Provide the [X, Y] coordinate of the cell's center where the given text is located.  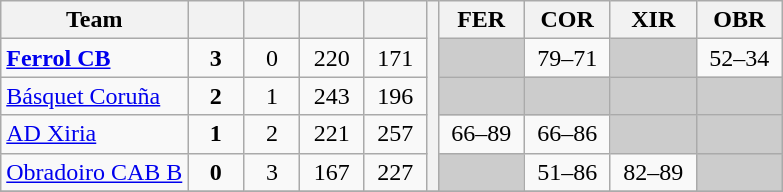
Team [94, 20]
171 [395, 58]
220 [332, 58]
COR [567, 20]
52–34 [739, 58]
Ferrol CB [94, 58]
227 [395, 172]
196 [395, 96]
79–71 [567, 58]
OBR [739, 20]
Básquet Coruña [94, 96]
FER [481, 20]
51–86 [567, 172]
Obradoiro CAB B [94, 172]
221 [332, 134]
82–89 [653, 172]
66–86 [567, 134]
243 [332, 96]
XIR [653, 20]
257 [395, 134]
66–89 [481, 134]
167 [332, 172]
AD Xiria [94, 134]
